Capture the cell that displays the provided text and extract its [x, y] central coordinate. 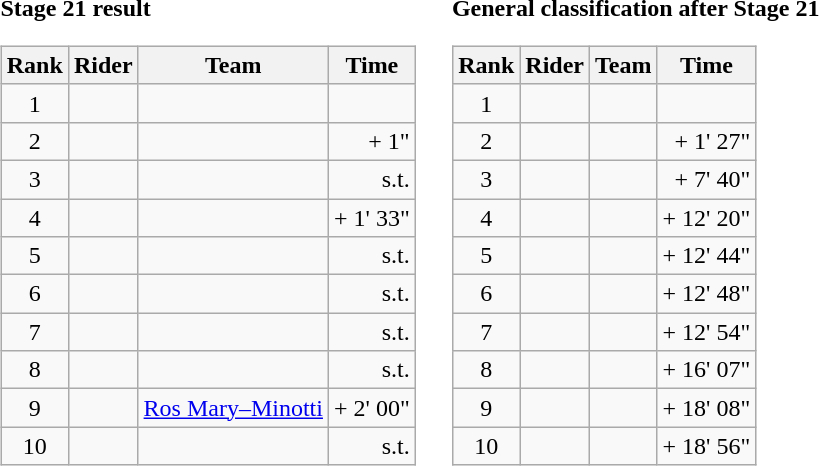
+ 12' 20" [706, 217]
+ 12' 44" [706, 256]
+ 18' 08" [706, 408]
+ 2' 00" [372, 408]
+ 12' 54" [706, 332]
+ 12' 48" [706, 294]
+ 16' 07" [706, 370]
+ 1" [372, 141]
+ 7' 40" [706, 179]
+ 1' 27" [706, 141]
+ 18' 56" [706, 446]
Ros Mary–Minotti [233, 408]
+ 1' 33" [372, 217]
